Return the [x, y] coordinate for the center point of the cell that contains the specified text.  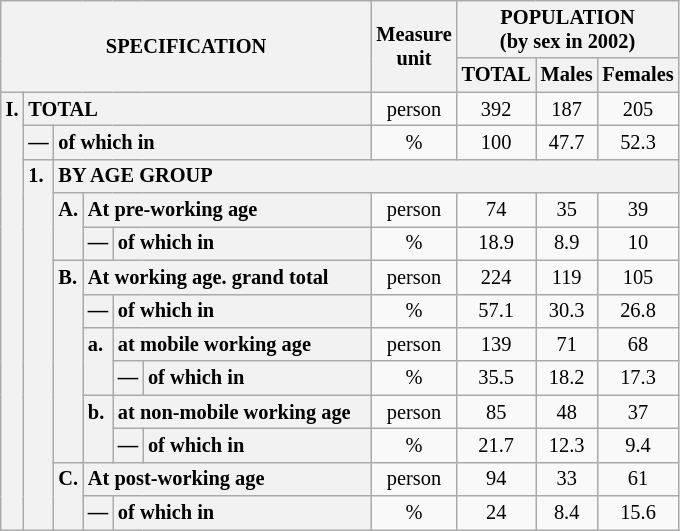
A. [68, 226]
at non-mobile working age [242, 412]
37 [638, 412]
52.3 [638, 142]
39 [638, 210]
b. [98, 428]
21.7 [496, 445]
B. [68, 361]
24 [496, 513]
Measure unit [414, 46]
26.8 [638, 311]
33 [567, 479]
74 [496, 210]
48 [567, 412]
392 [496, 109]
71 [567, 344]
I. [12, 311]
Males [567, 75]
12.3 [567, 445]
17.3 [638, 378]
At working age. grand total [227, 277]
35 [567, 210]
8.4 [567, 513]
105 [638, 277]
119 [567, 277]
10 [638, 243]
C. [68, 496]
205 [638, 109]
POPULATION (by sex in 2002) [568, 29]
At pre-working age [227, 210]
1. [38, 344]
BY AGE GROUP [366, 176]
35.5 [496, 378]
a. [98, 360]
Females [638, 75]
187 [567, 109]
18.9 [496, 243]
61 [638, 479]
47.7 [567, 142]
224 [496, 277]
68 [638, 344]
94 [496, 479]
100 [496, 142]
9.4 [638, 445]
18.2 [567, 378]
85 [496, 412]
at mobile working age [242, 344]
15.6 [638, 513]
30.3 [567, 311]
At post-working age [227, 479]
57.1 [496, 311]
SPECIFICATION [186, 46]
8.9 [567, 243]
139 [496, 344]
